Output the (x, y) coordinate of the center of the cell containing the given text.  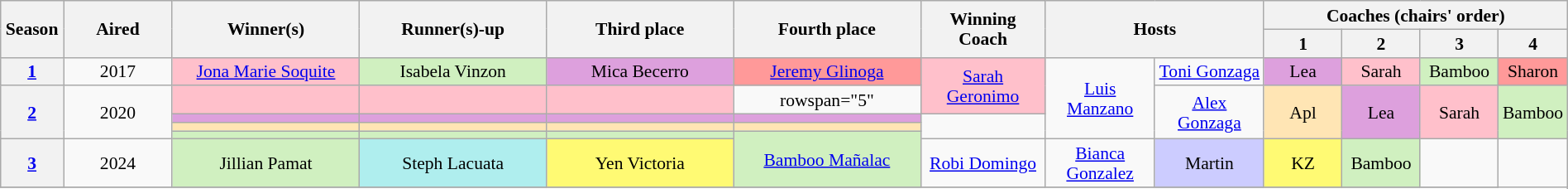
rowspan="5" (827, 100)
2020 (117, 113)
Alex Gonzaga (1209, 113)
Apl (1303, 113)
Steph Lacuata (453, 163)
Jona Marie Soquite (265, 71)
Hosts (1154, 29)
Sarah Geronimo (982, 85)
Third place (640, 29)
Aired (117, 29)
Yen Victoria (640, 163)
Isabela Vinzon (453, 71)
Jeremy Glinoga (827, 71)
4 (1533, 43)
Martin (1209, 163)
Bamboo Mañalac (827, 159)
Coaches (chairs' order) (1416, 15)
2024 (117, 163)
Fourth place (827, 29)
Season (32, 29)
Toni Gonzaga (1209, 71)
2017 (117, 71)
Sharon (1533, 71)
Mica Becerro (640, 71)
Winning Coach (982, 29)
Luis Manzano (1100, 98)
Bianca Gonzalez (1100, 163)
Winner(s) (265, 29)
Runner(s)-up (453, 29)
Jillian Pamat (265, 163)
KZ (1303, 163)
Robi Domingo (982, 163)
